Find where the given text appears and provide that cell's center as [x, y] coordinate. 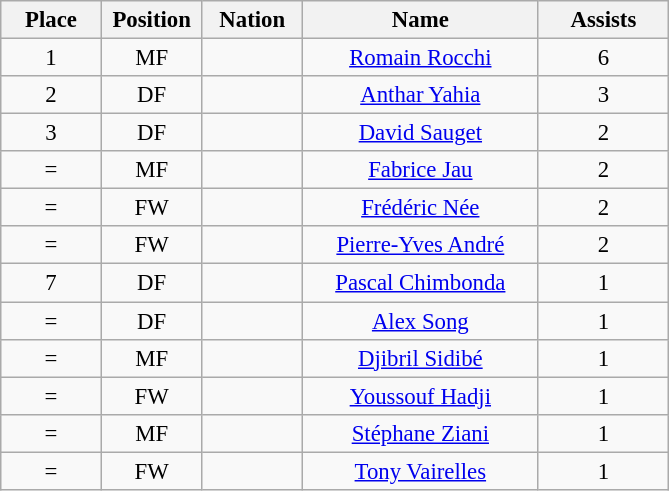
Tony Vairelles [421, 471]
David Sauget [421, 133]
Fabrice Jau [421, 170]
Pascal Chimbonda [421, 283]
Alex Song [421, 321]
6 [604, 58]
Romain Rocchi [421, 58]
Djibril Sidibé [421, 358]
Position [152, 20]
Frédéric Née [421, 208]
Assists [604, 20]
Name [421, 20]
Nation [252, 20]
Pierre-Yves André [421, 245]
Place [52, 20]
Stéphane Ziani [421, 433]
7 [52, 283]
Anthar Yahia [421, 95]
Youssouf Hadji [421, 396]
